Locate the cell with the specified text and output its (x, y) center coordinate. 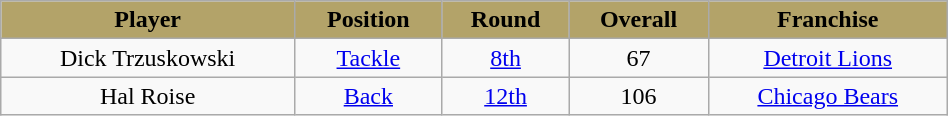
Back (368, 96)
Detroit Lions (828, 58)
Dick Trzuskowski (148, 58)
67 (638, 58)
Position (368, 20)
Round (506, 20)
Tackle (368, 58)
106 (638, 96)
8th (506, 58)
Hal Roise (148, 96)
Chicago Bears (828, 96)
12th (506, 96)
Player (148, 20)
Franchise (828, 20)
Overall (638, 20)
